Return [X, Y] of the center of cell containing provided text 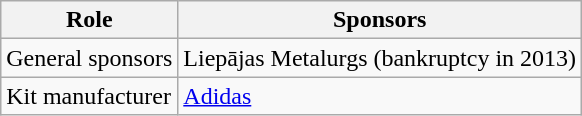
General sponsors [90, 58]
Kit manufacturer [90, 96]
Sponsors [380, 20]
Role [90, 20]
Liepājas Metalurgs (bankruptcy in 2013) [380, 58]
Adidas [380, 96]
